Capture the cell that displays the provided text and extract its (X, Y) central coordinate. 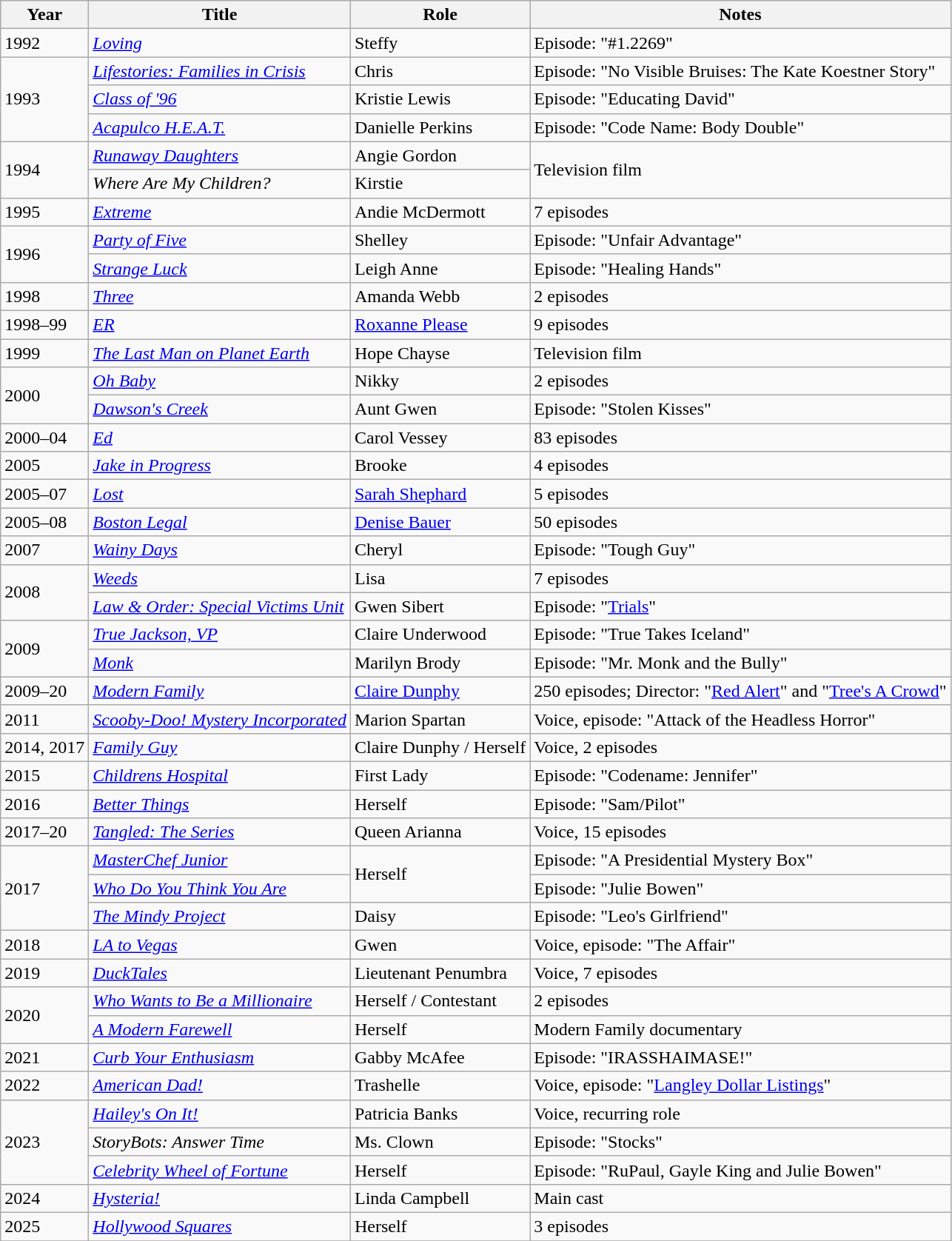
American Dad! (220, 1086)
Better Things (220, 803)
Episode: "Code Name: Body Double" (740, 127)
Lisa (440, 578)
2020 (44, 1015)
Modern Family documentary (740, 1029)
Loving (220, 43)
Episode: "Stolen Kisses" (740, 409)
Trashelle (440, 1086)
3 episodes (740, 1226)
Party of Five (220, 240)
Year (44, 15)
Queen Arianna (440, 832)
Gwen Sibert (440, 606)
Roxanne Please (440, 324)
Episode: "Healing Hands" (740, 268)
Childrens Hospital (220, 775)
Aunt Gwen (440, 409)
2017–20 (44, 832)
Where Are My Children? (220, 184)
Gabby McAfee (440, 1057)
2025 (44, 1226)
1999 (44, 353)
Modern Family (220, 691)
Episode: "Trials" (740, 606)
2015 (44, 775)
Voice, episode: "Attack of the Headless Horror" (740, 719)
Linda Campbell (440, 1198)
Who Do You Think You Are (220, 889)
Three (220, 296)
Lieutenant Penumbra (440, 973)
250 episodes; Director: "Red Alert" and "Tree's A Crowd" (740, 691)
MasterChef Junior (220, 860)
Chris (440, 71)
Episode: "Codename: Jennifer" (740, 775)
Voice, recurring role (740, 1114)
Lost (220, 494)
Hysteria! (220, 1198)
Ed (220, 438)
Oh Baby (220, 381)
Celebrity Wheel of Fortune (220, 1170)
Andie McDermott (440, 212)
9 episodes (740, 324)
Extreme (220, 212)
Voice, 2 episodes (740, 747)
Episode: "Educating David" (740, 99)
The Last Man on Planet Earth (220, 353)
1998–99 (44, 324)
Episode: "IRASSHAIMASE!" (740, 1057)
Weeds (220, 578)
First Lady (440, 775)
83 episodes (740, 438)
Family Guy (220, 747)
2014, 2017 (44, 747)
Denise Bauer (440, 522)
Scooby-Doo! Mystery Incorporated (220, 719)
Episode: "Tough Guy" (740, 550)
Angie Gordon (440, 155)
Hope Chayse (440, 353)
Runaway Daughters (220, 155)
Sarah Shephard (440, 494)
Jake in Progress (220, 466)
Episode: "No Visible Bruises: The Kate Koestner Story" (740, 71)
1998 (44, 296)
StoryBots: Answer Time (220, 1142)
Episode: "True Takes Iceland" (740, 635)
Steffy (440, 43)
2019 (44, 973)
Nikky (440, 381)
2000 (44, 395)
2005–07 (44, 494)
Wainy Days (220, 550)
1996 (44, 254)
2008 (44, 592)
5 episodes (740, 494)
Voice, episode: "The Affair" (740, 945)
1995 (44, 212)
Daisy (440, 917)
2023 (44, 1142)
Voice, episode: "Langley Dollar Listings" (740, 1086)
Marion Spartan (440, 719)
Herself / Contestant (440, 1001)
Acapulco H.E.A.T. (220, 127)
2007 (44, 550)
2011 (44, 719)
2017 (44, 889)
Episode: "RuPaul, Gayle King and Julie Bowen" (740, 1170)
Amanda Webb (440, 296)
2024 (44, 1198)
2018 (44, 945)
Monk (220, 663)
Gwen (440, 945)
Boston Legal (220, 522)
Main cast (740, 1198)
Class of '96 (220, 99)
Patricia Banks (440, 1114)
ER (220, 324)
Hailey's On It! (220, 1114)
Leigh Anne (440, 268)
50 episodes (740, 522)
Claire Underwood (440, 635)
Curb Your Enthusiasm (220, 1057)
Notes (740, 15)
Episode: "Julie Bowen" (740, 889)
Voice, 15 episodes (740, 832)
2005–08 (44, 522)
The Mindy Project (220, 917)
2021 (44, 1057)
2000–04 (44, 438)
Episode: "Unfair Advantage" (740, 240)
Episode: "Stocks" (740, 1142)
Episode: "#1.2269" (740, 43)
Episode: "Mr. Monk and the Bully" (740, 663)
1992 (44, 43)
4 episodes (740, 466)
True Jackson, VP (220, 635)
2022 (44, 1086)
Carol Vessey (440, 438)
Episode: "A Presidential Mystery Box" (740, 860)
A Modern Farewell (220, 1029)
Dawson's Creek (220, 409)
1994 (44, 170)
1993 (44, 99)
2009 (44, 649)
Role (440, 15)
Kristie Lewis (440, 99)
LA to Vegas (220, 945)
Strange Luck (220, 268)
Kirstie (440, 184)
Tangled: The Series (220, 832)
Cheryl (440, 550)
DuckTales (220, 973)
Hollywood Squares (220, 1226)
Title (220, 15)
Claire Dunphy / Herself (440, 747)
Ms. Clown (440, 1142)
Brooke (440, 466)
2016 (44, 803)
Who Wants to Be a Millionaire (220, 1001)
Marilyn Brody (440, 663)
Episode: "Sam/Pilot" (740, 803)
Shelley (440, 240)
Danielle Perkins (440, 127)
Episode: "Leo's Girlfriend" (740, 917)
Lifestories: Families in Crisis (220, 71)
2009–20 (44, 691)
2005 (44, 466)
Voice, 7 episodes (740, 973)
Law & Order: Special Victims Unit (220, 606)
Claire Dunphy (440, 691)
